Capture the cell that displays the provided text and extract its [x, y] central coordinate. 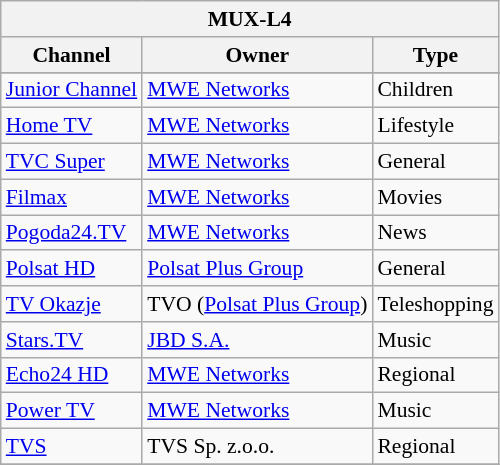
Home TV [72, 126]
Pogoda24.TV [72, 233]
TVO (Polsat Plus Group) [257, 304]
Children [435, 90]
Channel [72, 55]
Junior Channel [72, 90]
Movies [435, 197]
Owner [257, 55]
News [435, 233]
MUX-L4 [250, 19]
TVC Super [72, 162]
Type [435, 55]
Echo24 HD [72, 375]
TVS Sp. z.o.o. [257, 447]
TVS [72, 447]
Power TV [72, 411]
Polsat Plus Group [257, 269]
TV Okazje [72, 304]
Teleshopping [435, 304]
Stars.TV [72, 340]
JBD S.A. [257, 340]
Lifestyle [435, 126]
Polsat HD [72, 269]
Filmax [72, 197]
